Detect which cell encompasses the target text, then output its [X, Y] center coordinate. 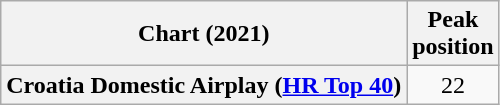
Chart (2021) [204, 34]
22 [453, 85]
Croatia Domestic Airplay (HR Top 40) [204, 85]
Peakposition [453, 34]
